Detect which cell encompasses the target text, then output its [x, y] center coordinate. 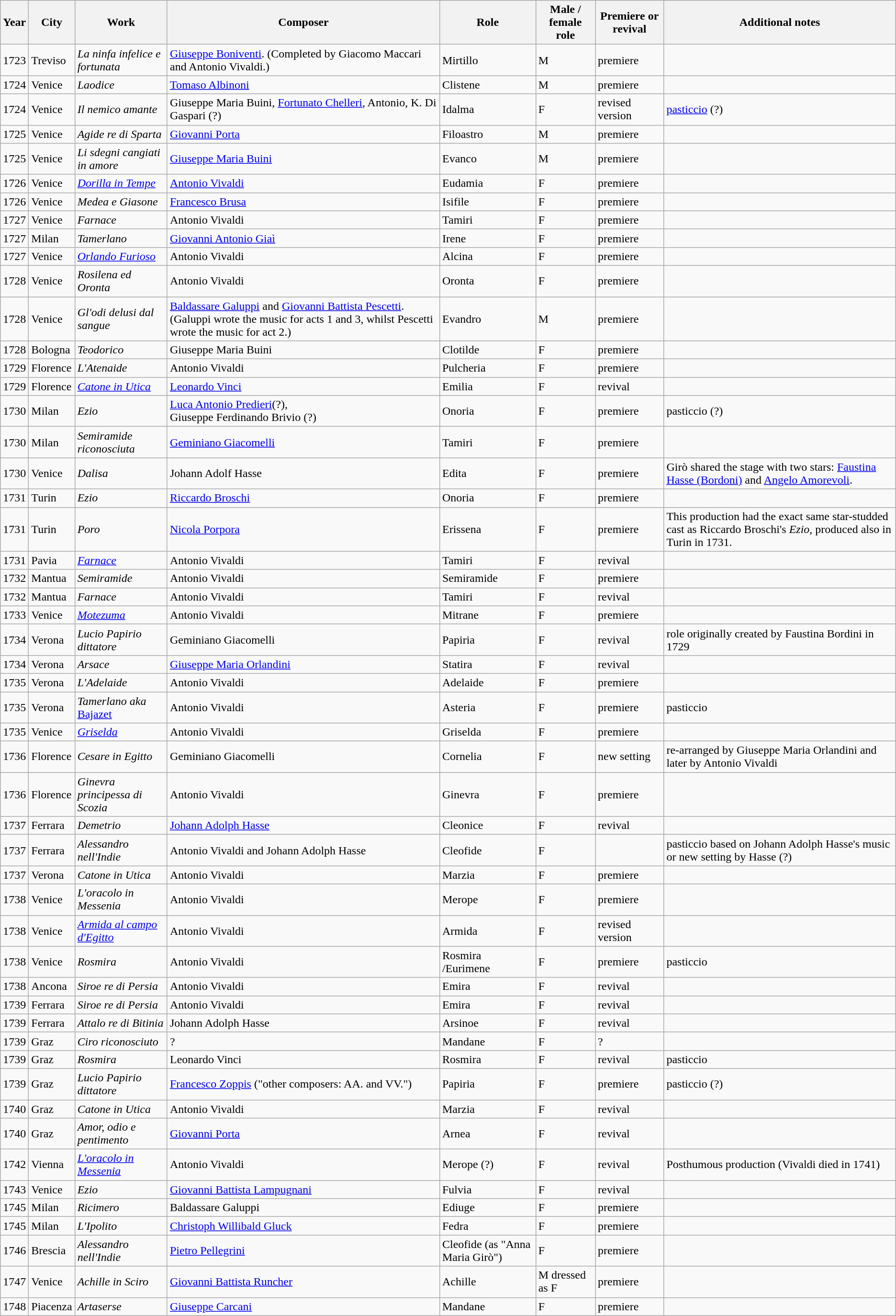
pasticcio based on Johann Adolph Hasse's music or new setting by Hasse (?) [780, 851]
Premiere or revival [630, 23]
Fedra [487, 1226]
Poro [121, 529]
Armida al campo d'Egitto [121, 931]
Giovanni Antonio Giaì [303, 238]
Clotilde [487, 350]
Dalisa [121, 473]
Cleonice [487, 826]
City [52, 23]
M dressed as F [565, 1282]
Isifile [487, 202]
role originally created by Faustina Bordini in 1729 [780, 640]
This production had the exact same star-studded cast as Riccardo Broschi's Ezio, produced also in Turin in 1731. [780, 529]
Ediuge [487, 1208]
Treviso [52, 60]
Cleofide [487, 851]
Francesco Zoppis ("other composers: AA. and VV.") [303, 1084]
Riccardo Broschi [303, 498]
Rosmira/Eurimene [487, 962]
La ninfa infelice e fortunata [121, 60]
Cornelia [487, 757]
Eudamia [487, 183]
Pavia [52, 560]
Giuseppe Carcani [303, 1306]
Posthumous production (Vivaldi died in 1741) [780, 1165]
Gl'odi delusi dal sangue [121, 319]
Year [14, 23]
Baldassare Galuppi [303, 1208]
1742 [14, 1165]
Cleofide (as "Anna Maria Girò") [487, 1251]
Evanco [487, 159]
Nicola Porpora [303, 529]
Irene [487, 238]
Edita [487, 473]
1733 [14, 615]
Baldassare Galuppi and Giovanni Battista Pescetti. (Galuppi wrote the music for acts 1 and 3, whilst Pescetti wrote the music for act 2.) [303, 319]
Merope (?) [487, 1165]
Arsace [121, 664]
Additional notes [780, 23]
Ciro riconosciuto [121, 1041]
Il nemico amante [121, 109]
Attalo re di Bitinia [121, 1023]
Agide re di Sparta [121, 134]
Dorilla in Tempe [121, 183]
Work [121, 23]
Cesare in Egitto [121, 757]
Role [487, 23]
Achille [487, 1282]
L'Ipolito [121, 1226]
Adelaide [487, 682]
Artaserse [121, 1306]
1723 [14, 60]
Christoph Willibald Gluck [303, 1226]
Mirtillo [487, 60]
Semiramide riconosciuta [121, 442]
L'Atenaide [121, 368]
1743 [14, 1190]
Alcina [487, 256]
Pietro Pellegrini [303, 1251]
Evandro [487, 319]
Medea e Giasone [121, 202]
Armida [487, 931]
Ancona [52, 987]
Ginevra [487, 794]
Amor, odio e pentimento [121, 1134]
Francesco Brusa [303, 202]
Ricimero [121, 1208]
1747 [14, 1282]
new setting [630, 757]
Giovanni Battista Lampugnani [303, 1190]
Demetrio [121, 826]
Girò shared the stage with two stars: Faustina Hasse (Bordoni) and Angelo Amorevoli. [780, 473]
Fulvia [487, 1190]
Arnea [487, 1134]
Laodice [121, 85]
Clistene [487, 85]
Giuseppe Boniventi. (Completed by Giacomo Maccari and Antonio Vivaldi.) [303, 60]
Erissena [487, 529]
re-arranged by Giuseppe Maria Orlandini and later by Antonio Vivaldi [780, 757]
Vienna [52, 1165]
Emilia [487, 386]
Giuseppe Maria Orlandini [303, 664]
1746 [14, 1251]
Tamerlano [121, 238]
Li sdegni cangiati in amore [121, 159]
Asteria [487, 707]
Giovanni Battista Runcher [303, 1282]
Statira [487, 664]
Idalma [487, 109]
Achille in Sciro [121, 1282]
Johann Adolf Hasse [303, 473]
Antonio Vivaldi and Johann Adolph Hasse [303, 851]
Luca Antonio Predieri(?),Giuseppe Ferdinando Brivio (?) [303, 411]
Mitrane [487, 615]
1748 [14, 1306]
Male / female role [565, 23]
Rosilena ed Oronta [121, 281]
Composer [303, 23]
Teodorico [121, 350]
Orlando Furioso [121, 256]
Filoastro [487, 134]
Motezuma [121, 615]
Bologna [52, 350]
Giuseppe Maria Buini, Fortunato Chelleri, Antonio, K. Di Gaspari (?) [303, 109]
Pulcheria [487, 368]
L'Adelaide [121, 682]
Tomaso Albinoni [303, 85]
Oronta [487, 281]
Merope [487, 899]
Arsinoe [487, 1023]
Ginevra principessa di Scozia [121, 794]
Brescia [52, 1251]
Tamerlano aka Bajazet [121, 707]
Piacenza [52, 1306]
